Scan for the cell matching the given text and deliver its (x, y) coordinate at center. 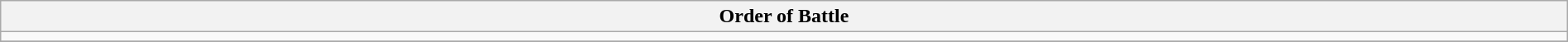
Order of Battle (784, 16)
